Scan for the cell matching the given text and deliver its [X, Y] coordinate at center. 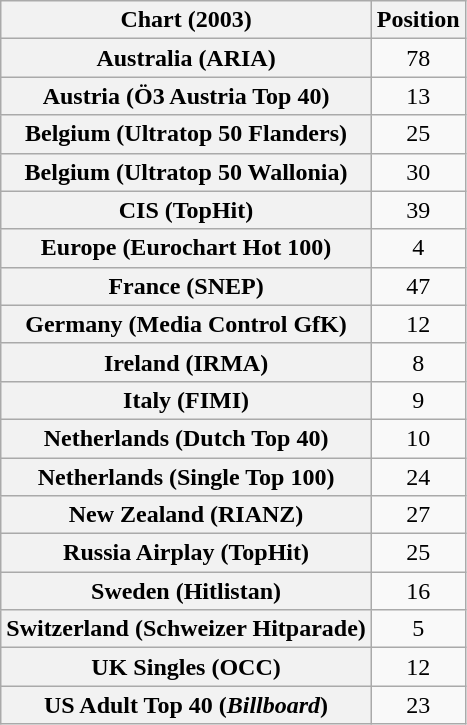
23 [418, 705]
9 [418, 400]
39 [418, 210]
CIS (TopHit) [186, 210]
10 [418, 438]
4 [418, 248]
Netherlands (Dutch Top 40) [186, 438]
UK Singles (OCC) [186, 667]
Netherlands (Single Top 100) [186, 477]
Italy (FIMI) [186, 400]
5 [418, 629]
Germany (Media Control GfK) [186, 324]
Switzerland (Schweizer Hitparade) [186, 629]
Australia (ARIA) [186, 58]
27 [418, 515]
Chart (2003) [186, 20]
Ireland (IRMA) [186, 362]
47 [418, 286]
8 [418, 362]
78 [418, 58]
US Adult Top 40 (Billboard) [186, 705]
Russia Airplay (TopHit) [186, 553]
24 [418, 477]
Austria (Ö3 Austria Top 40) [186, 96]
16 [418, 591]
New Zealand (RIANZ) [186, 515]
Position [418, 20]
Sweden (Hitlistan) [186, 591]
Belgium (Ultratop 50 Flanders) [186, 134]
France (SNEP) [186, 286]
13 [418, 96]
Belgium (Ultratop 50 Wallonia) [186, 172]
Europe (Eurochart Hot 100) [186, 248]
30 [418, 172]
